Output the [X, Y] coordinate of the center of the cell containing the given text.  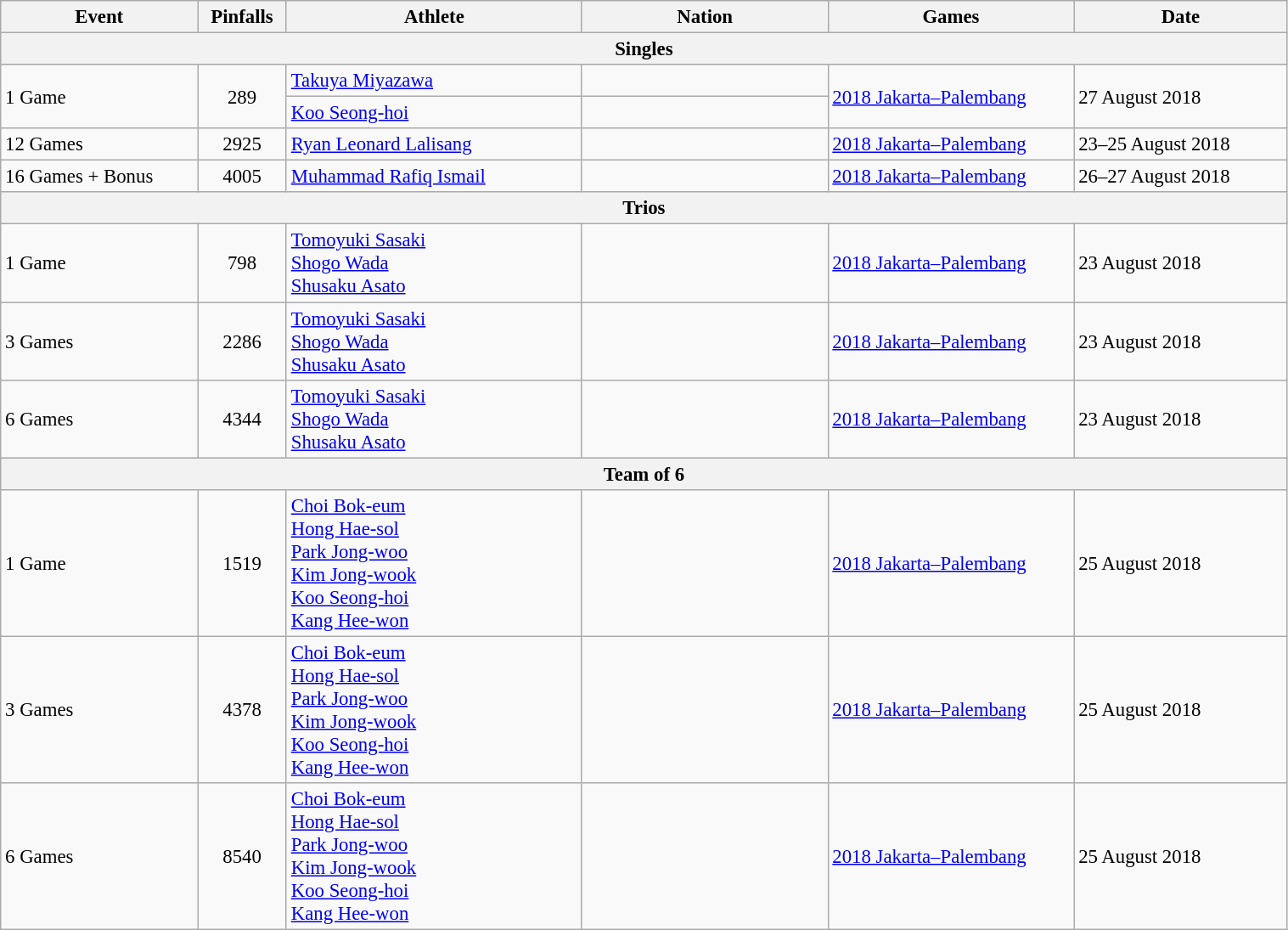
Koo Seong-hoi [434, 113]
4378 [243, 710]
289 [243, 97]
Team of 6 [644, 474]
16 Games + Bonus [99, 177]
Event [99, 17]
Athlete [434, 17]
2286 [243, 341]
8540 [243, 856]
Takuya Miyazawa [434, 81]
12 Games [99, 144]
798 [243, 263]
4005 [243, 177]
2925 [243, 144]
1519 [243, 562]
Ryan Leonard Lalisang [434, 144]
26–27 August 2018 [1180, 177]
4344 [243, 419]
23–25 August 2018 [1180, 144]
Muhammad Rafiq Ismail [434, 177]
Date [1180, 17]
Nation [705, 17]
Games [951, 17]
Trios [644, 208]
27 August 2018 [1180, 97]
Singles [644, 49]
Pinfalls [243, 17]
